Capture the cell that displays the provided text and extract its (x, y) central coordinate. 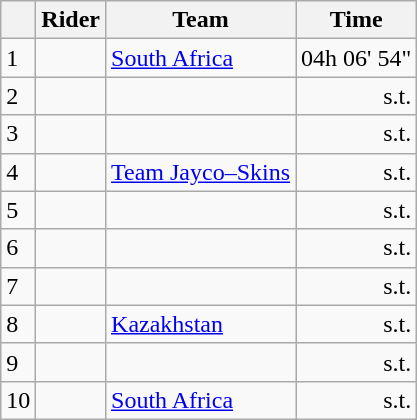
5 (18, 210)
2 (18, 96)
04h 06' 54" (356, 58)
6 (18, 248)
7 (18, 286)
4 (18, 172)
9 (18, 362)
Rider (71, 20)
3 (18, 134)
Kazakhstan (201, 324)
Team (201, 20)
10 (18, 400)
Team Jayco–Skins (201, 172)
8 (18, 324)
1 (18, 58)
Time (356, 20)
